Scan for the cell matching the given text and deliver its [X, Y] coordinate at center. 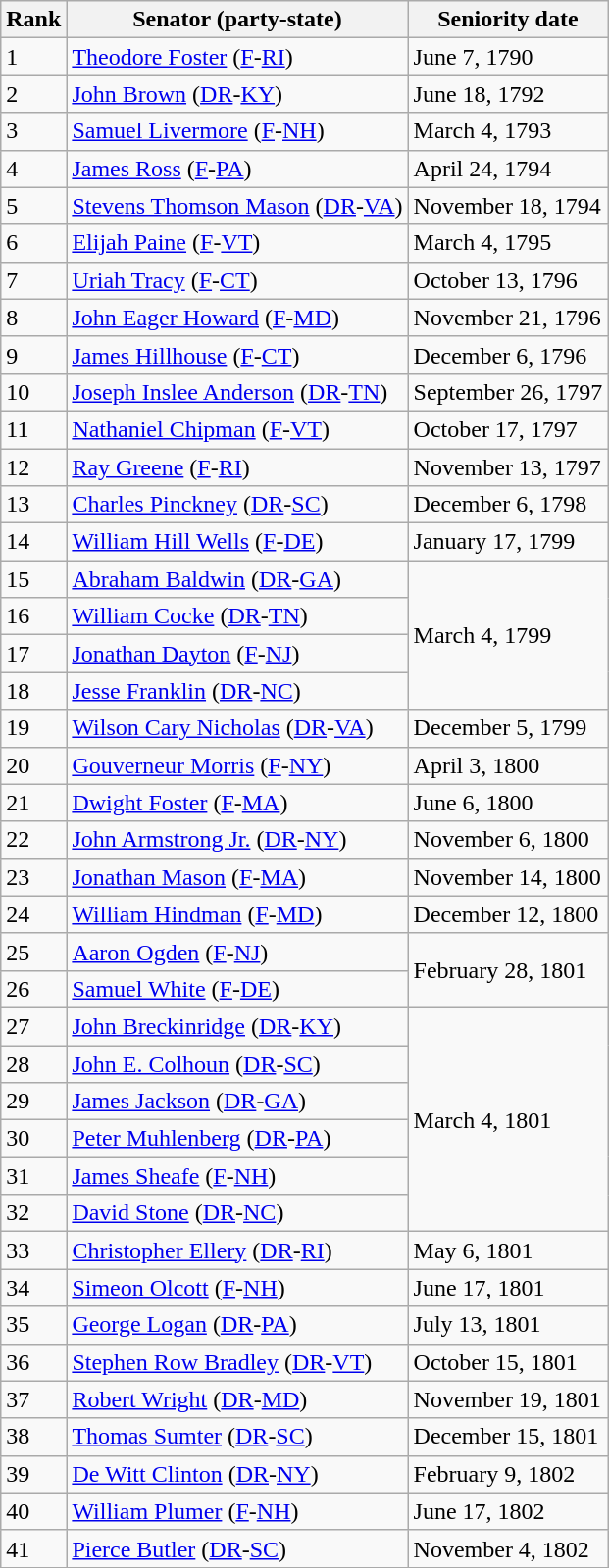
29 [33, 1102]
William Hill Wells (F-DE) [237, 542]
March 4, 1801 [508, 1119]
John E. Colhoun (DR-SC) [237, 1063]
16 [33, 616]
James Hillhouse (F-CT) [237, 355]
George Logan (DR-PA) [237, 1325]
13 [33, 505]
19 [33, 728]
July 13, 1801 [508, 1325]
Christopher Ellery (DR-RI) [237, 1250]
December 12, 1800 [508, 914]
26 [33, 989]
Dwight Foster (F-MA) [237, 803]
Simeon Olcott (F-NH) [237, 1288]
Thomas Sumter (DR-SC) [237, 1437]
November 18, 1794 [508, 206]
24 [33, 914]
June 17, 1802 [508, 1511]
Pierce Butler (DR-SC) [237, 1548]
30 [33, 1139]
3 [33, 131]
18 [33, 691]
October 15, 1801 [508, 1362]
Charles Pinckney (DR-SC) [237, 505]
28 [33, 1063]
Jonathan Mason (F-MA) [237, 877]
March 4, 1795 [508, 243]
October 13, 1796 [508, 280]
Senator (party-state) [237, 20]
June 18, 1792 [508, 94]
39 [33, 1474]
James Ross (F-PA) [237, 169]
6 [33, 243]
Samuel Livermore (F-NH) [237, 131]
1 [33, 57]
November 13, 1797 [508, 467]
34 [33, 1288]
Wilson Cary Nicholas (DR-VA) [237, 728]
John Eager Howard (F-MD) [237, 318]
December 6, 1796 [508, 355]
14 [33, 542]
Robert Wright (DR-MD) [237, 1399]
September 26, 1797 [508, 392]
November 4, 1802 [508, 1548]
41 [33, 1548]
April 24, 1794 [508, 169]
December 15, 1801 [508, 1437]
15 [33, 579]
Peter Muhlenberg (DR-PA) [237, 1139]
John Breckinridge (DR-KY) [237, 1026]
November 21, 1796 [508, 318]
Ray Greene (F-RI) [237, 467]
33 [33, 1250]
Uriah Tracy (F-CT) [237, 280]
Rank [33, 20]
Samuel White (F-DE) [237, 989]
Stephen Row Bradley (DR-VT) [237, 1362]
8 [33, 318]
May 6, 1801 [508, 1250]
35 [33, 1325]
21 [33, 803]
37 [33, 1399]
20 [33, 765]
November 14, 1800 [508, 877]
February 28, 1801 [508, 970]
William Plumer (F-NH) [237, 1511]
Theodore Foster (F-RI) [237, 57]
36 [33, 1362]
27 [33, 1026]
June 17, 1801 [508, 1288]
October 17, 1797 [508, 429]
De Witt Clinton (DR-NY) [237, 1474]
Nathaniel Chipman (F-VT) [237, 429]
December 6, 1798 [508, 505]
5 [33, 206]
December 5, 1799 [508, 728]
31 [33, 1176]
James Jackson (DR-GA) [237, 1102]
Gouverneur Morris (F-NY) [237, 765]
Jesse Franklin (DR-NC) [237, 691]
November 6, 1800 [508, 840]
June 7, 1790 [508, 57]
12 [33, 467]
Seniority date [508, 20]
23 [33, 877]
Elijah Paine (F-VT) [237, 243]
John Armstrong Jr. (DR-NY) [237, 840]
Aaron Ogden (F-NJ) [237, 952]
November 19, 1801 [508, 1399]
22 [33, 840]
James Sheafe (F-NH) [237, 1176]
February 9, 1802 [508, 1474]
32 [33, 1213]
Stevens Thomson Mason (DR-VA) [237, 206]
John Brown (DR-KY) [237, 94]
David Stone (DR-NC) [237, 1213]
2 [33, 94]
Joseph Inslee Anderson (DR-TN) [237, 392]
March 4, 1799 [508, 635]
Jonathan Dayton (F-NJ) [237, 654]
William Hindman (F-MD) [237, 914]
40 [33, 1511]
25 [33, 952]
March 4, 1793 [508, 131]
17 [33, 654]
January 17, 1799 [508, 542]
Abraham Baldwin (DR-GA) [237, 579]
38 [33, 1437]
11 [33, 429]
April 3, 1800 [508, 765]
9 [33, 355]
William Cocke (DR-TN) [237, 616]
4 [33, 169]
7 [33, 280]
June 6, 1800 [508, 803]
10 [33, 392]
